From the cell containing the given text, extract its center point as [X, Y] coordinate. 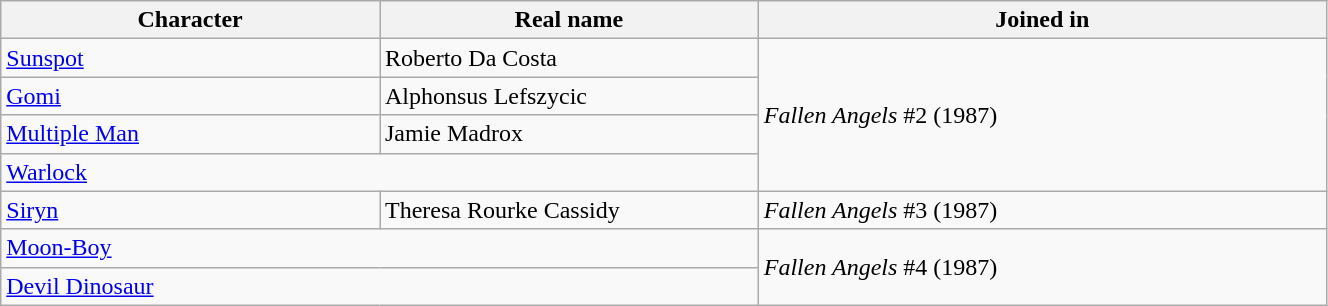
Moon-Boy [380, 248]
Warlock [380, 172]
Jamie Madrox [570, 134]
Fallen Angels #2 (1987) [1042, 115]
Gomi [190, 96]
Devil Dinosaur [380, 286]
Fallen Angels #4 (1987) [1042, 267]
Alphonsus Lefszycic [570, 96]
Siryn [190, 210]
Joined in [1042, 20]
Multiple Man [190, 134]
Sunspot [190, 58]
Character [190, 20]
Theresa Rourke Cassidy [570, 210]
Fallen Angels #3 (1987) [1042, 210]
Roberto Da Costa [570, 58]
Real name [570, 20]
